Search for the cell housing the specified text and yield its [x, y] center coordinate. 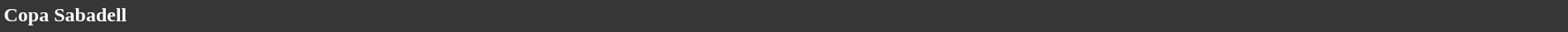
Copa Sabadell [784, 15]
